Extract the (X, Y) coordinate from the center of the cell holding the provided text.  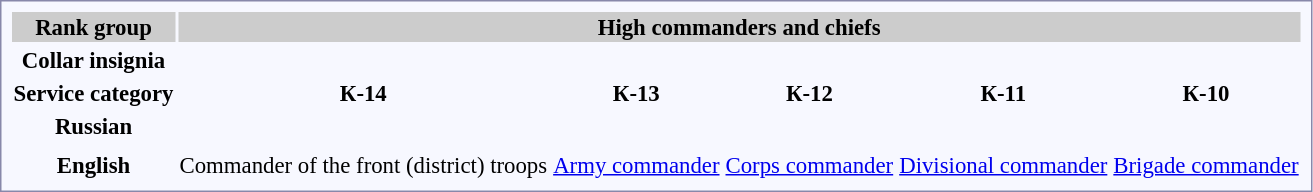
Rank group (94, 27)
Brigade commander (1206, 165)
К-11 (1004, 93)
Russian (94, 126)
Commander of the front (district) troops (364, 165)
К-12 (810, 93)
Corps commander (810, 165)
К-14 (364, 93)
К-13 (636, 93)
Collar insignia (94, 60)
English (94, 165)
Divisional commander (1004, 165)
Service category (94, 93)
Army commander (636, 165)
High commanders and chiefs (739, 27)
К-10 (1206, 93)
